Detect which cell encompasses the target text, then output its [x, y] center coordinate. 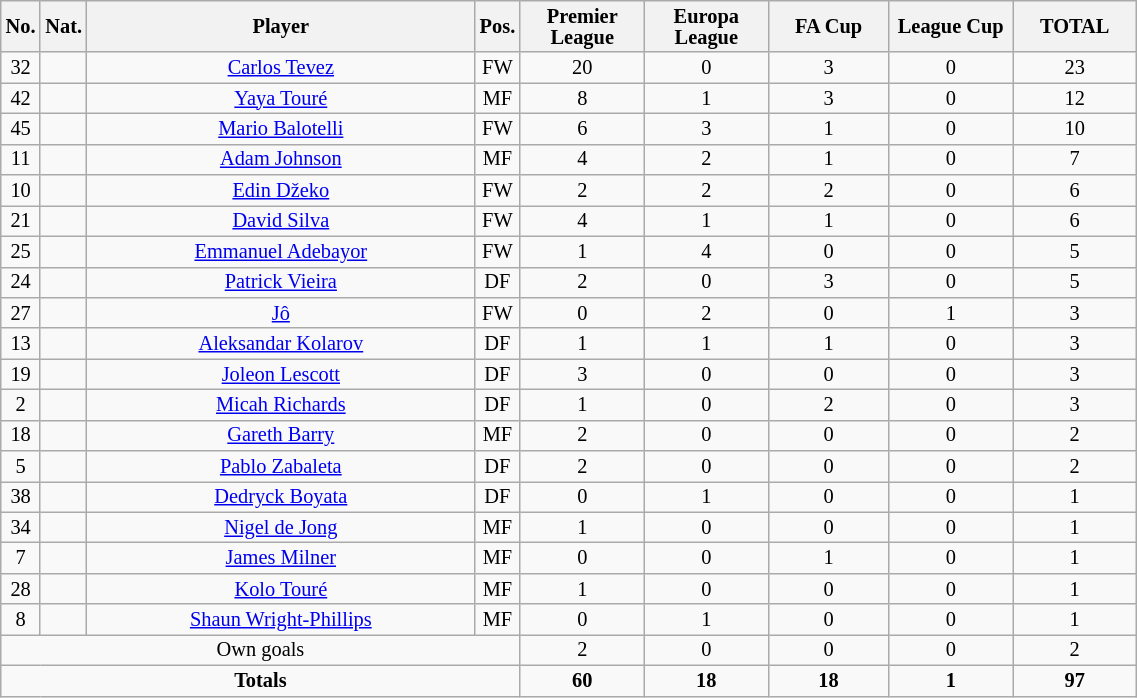
Pos. [498, 26]
Pablo Zabaleta [281, 466]
Patrick Vieira [281, 282]
28 [21, 588]
Kolo Touré [281, 588]
Nigel de Jong [281, 528]
Yaya Touré [281, 98]
Mario Balotelli [281, 128]
20 [582, 68]
25 [21, 252]
Europa League [706, 26]
45 [21, 128]
32 [21, 68]
James Milner [281, 558]
Player [281, 26]
TOTAL [1075, 26]
24 [21, 282]
38 [21, 496]
Micah Richards [281, 404]
Carlos Tevez [281, 68]
Edin Džeko [281, 190]
97 [1075, 680]
Gareth Barry [281, 436]
19 [21, 374]
Shaun Wright-Phillips [281, 620]
23 [1075, 68]
Nat. [63, 26]
Dedryck Boyata [281, 496]
No. [21, 26]
Adam Johnson [281, 160]
Aleksandar Kolarov [281, 344]
60 [582, 680]
42 [21, 98]
34 [21, 528]
27 [21, 312]
David Silva [281, 220]
FA Cup [828, 26]
Totals [260, 680]
13 [21, 344]
21 [21, 220]
Joleon Lescott [281, 374]
12 [1075, 98]
11 [21, 160]
Emmanuel Adebayor [281, 252]
Own goals [260, 650]
Premier League [582, 26]
League Cup [951, 26]
Jô [281, 312]
